Scan for the cell matching the given text and deliver its (x, y) coordinate at center. 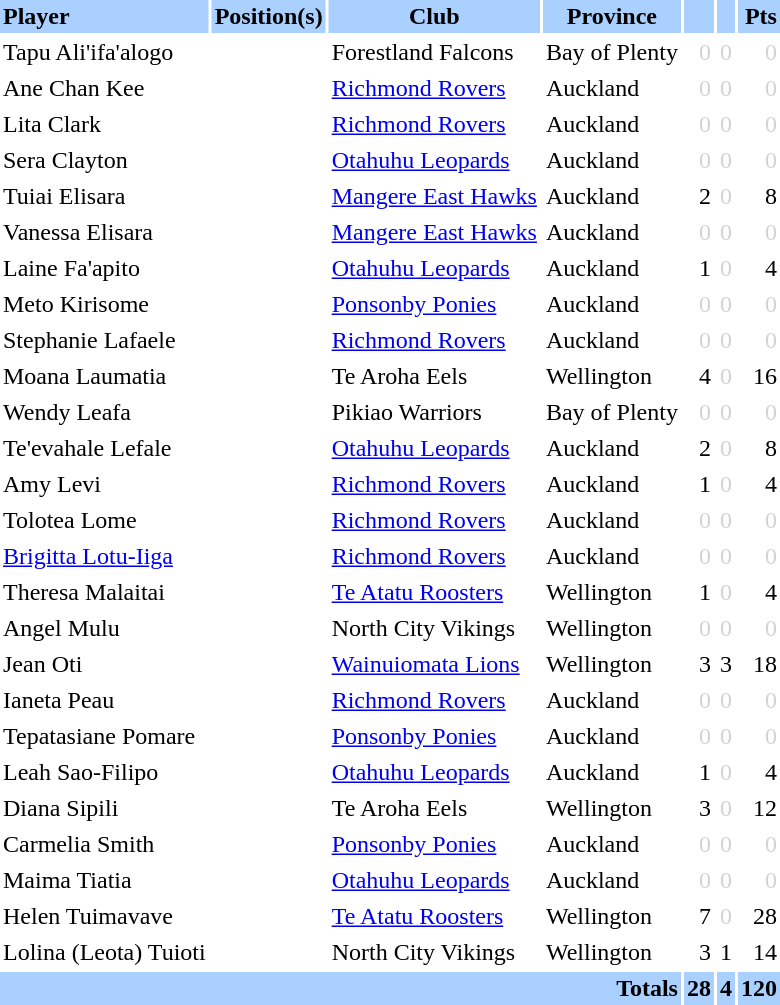
Carmelia Smith (104, 844)
Amy Levi (104, 484)
7 (699, 916)
Ane Chan Kee (104, 88)
18 (759, 664)
120 (759, 988)
Sera Clayton (104, 160)
14 (759, 952)
Province (612, 16)
Wendy Leafa (104, 412)
Moana Laumatia (104, 376)
Stephanie Lafaele (104, 340)
Position(s) (269, 16)
Pts (759, 16)
Angel Mulu (104, 628)
Laine Fa'apito (104, 268)
Jean Oti (104, 664)
Tolotea Lome (104, 520)
16 (759, 376)
Tepatasiane Pomare (104, 736)
Maima Tiatia (104, 880)
Tapu Ali'ifa'alogo (104, 52)
Tuiai Elisara (104, 196)
Diana Sipili (104, 808)
Club (434, 16)
Leah Sao-Filipo (104, 772)
Vanessa Elisara (104, 232)
Lita Clark (104, 124)
Ianeta Peau (104, 700)
Brigitta Lotu-Iiga (104, 556)
Totals (340, 988)
Te'evahale Lefale (104, 448)
Forestland Falcons (434, 52)
Pikiao Warriors (434, 412)
Wainuiomata Lions (434, 664)
Lolina (Leota) Tuioti (104, 952)
Meto Kirisome (104, 304)
Player (104, 16)
Helen Tuimavave (104, 916)
Theresa Malaitai (104, 592)
12 (759, 808)
